Output the (x, y) coordinate of the center of the cell containing the given text.  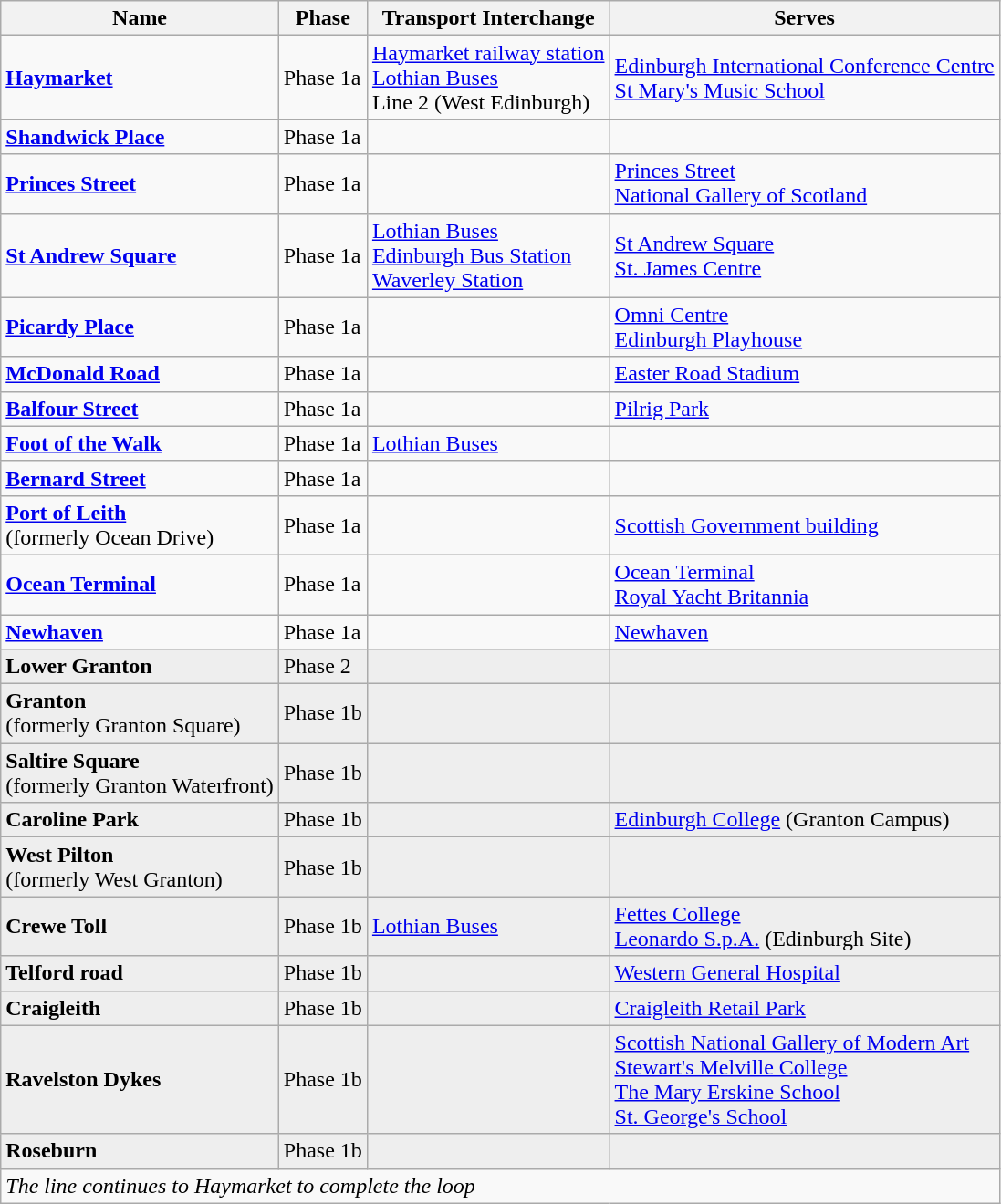
Picardy Place (141, 327)
St Andrew Square (141, 255)
Phase (323, 18)
Princes StreetNational Gallery of Scotland (805, 184)
Omni CentreEdinburgh Playhouse (805, 327)
Craigleith Retail Park (805, 1008)
Saltire Square (formerly Granton Waterfront) (141, 773)
Caroline Park (141, 820)
Ocean TerminalRoyal Yacht Britannia (805, 584)
Craigleith (141, 1008)
Granton (formerly Granton Square) (141, 713)
Telford road (141, 973)
Fettes CollegeLeonardo S.p.A. (Edinburgh Site) (805, 927)
Ravelston Dykes (141, 1080)
Lothian BusesEdinburgh Bus Station Waverley Station (488, 255)
Name (141, 18)
Phase 2 (323, 667)
Bernard Street (141, 478)
West Pilton (formerly West Granton) (141, 867)
Scottish National Gallery of Modern ArtStewart's Melville CollegeThe Mary Erskine SchoolSt. George's School (805, 1080)
Princes Street (141, 184)
Edinburgh College (Granton Campus) (805, 820)
Serves (805, 18)
Foot of the Walk (141, 443)
Balfour Street (141, 409)
Ocean Terminal (141, 584)
Crewe Toll (141, 927)
Haymarket (141, 78)
McDonald Road (141, 374)
Haymarket railway station Lothian Buses Line 2 (West Edinburgh) (488, 78)
Easter Road Stadium (805, 374)
Scottish Government building (805, 525)
Lower Granton (141, 667)
The line continues to Haymarket to complete the loop (500, 1186)
Pilrig Park (805, 409)
Roseburn (141, 1151)
St Andrew SquareSt. James Centre (805, 255)
Edinburgh International Conference CentreSt Mary's Music School (805, 78)
Port of Leith (formerly Ocean Drive) (141, 525)
Shandwick Place (141, 137)
Western General Hospital (805, 973)
Transport Interchange (488, 18)
